Search for the cell housing the specified text and yield its (x, y) center coordinate. 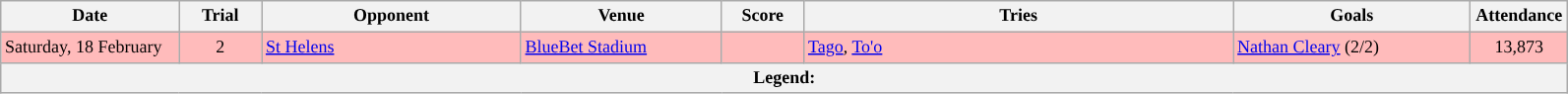
St Helens (392, 47)
Venue (621, 16)
Saturday, 18 February (91, 47)
13,873 (1520, 47)
Opponent (392, 16)
Score (763, 16)
BlueBet Stadium (621, 47)
Date (91, 16)
Legend: (784, 77)
2 (220, 47)
Tago, To'o (1019, 47)
Nathan Cleary (2/2) (1352, 47)
Attendance (1520, 16)
Goals (1352, 16)
Tries (1019, 16)
Trial (220, 16)
